Scan for the cell matching the given text and deliver its [X, Y] coordinate at center. 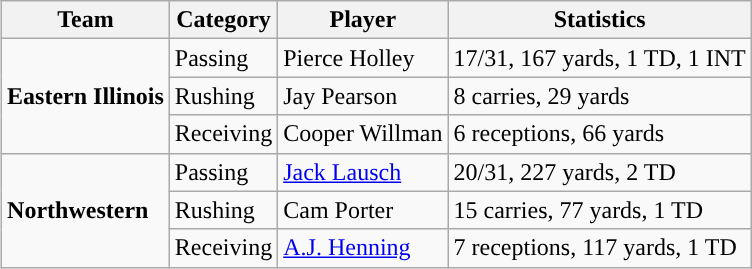
A.J. Henning [363, 248]
Eastern Illinois [86, 96]
Jack Lausch [363, 172]
Jay Pearson [363, 96]
17/31, 167 yards, 1 TD, 1 INT [600, 58]
Northwestern [86, 210]
Statistics [600, 20]
20/31, 227 yards, 2 TD [600, 172]
Cooper Willman [363, 134]
Team [86, 20]
8 carries, 29 yards [600, 96]
Player [363, 20]
15 carries, 77 yards, 1 TD [600, 210]
7 receptions, 117 yards, 1 TD [600, 248]
6 receptions, 66 yards [600, 134]
Cam Porter [363, 210]
Category [223, 20]
Pierce Holley [363, 58]
